For the text-containing cell, return its midpoint in [x, y] coordinate format. 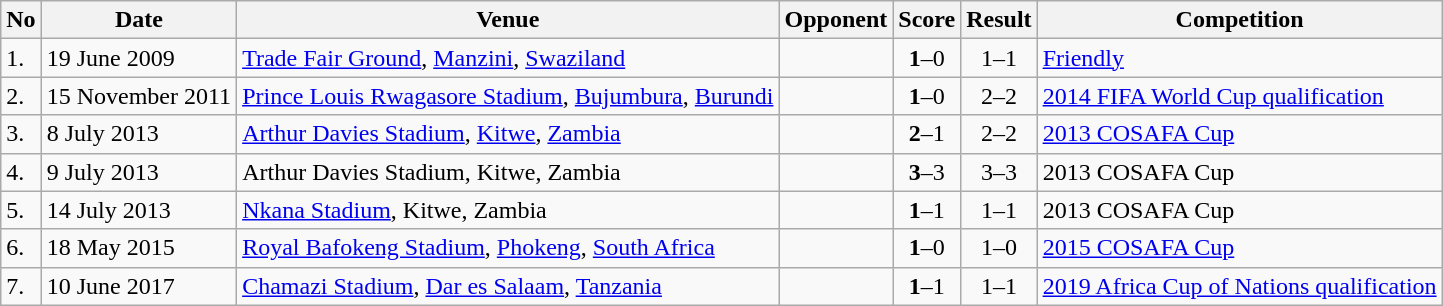
4. [21, 172]
2–1 [927, 134]
Venue [508, 20]
Nkana Stadium, Kitwe, Zambia [508, 210]
18 May 2015 [138, 248]
Friendly [1240, 58]
Score [927, 20]
2019 Africa Cup of Nations qualification [1240, 286]
Opponent [836, 20]
Prince Louis Rwagasore Stadium, Bujumbura, Burundi [508, 96]
3. [21, 134]
Trade Fair Ground, Manzini, Swaziland [508, 58]
Result [999, 20]
1. [21, 58]
2015 COSAFA Cup [1240, 248]
Date [138, 20]
No [21, 20]
5. [21, 210]
9 July 2013 [138, 172]
15 November 2011 [138, 96]
Chamazi Stadium, Dar es Salaam, Tanzania [508, 286]
2014 FIFA World Cup qualification [1240, 96]
6. [21, 248]
10 June 2017 [138, 286]
8 July 2013 [138, 134]
2. [21, 96]
7. [21, 286]
14 July 2013 [138, 210]
Royal Bafokeng Stadium, Phokeng, South Africa [508, 248]
Competition [1240, 20]
19 June 2009 [138, 58]
